Find where the given text appears and provide that cell's center as (x, y) coordinate. 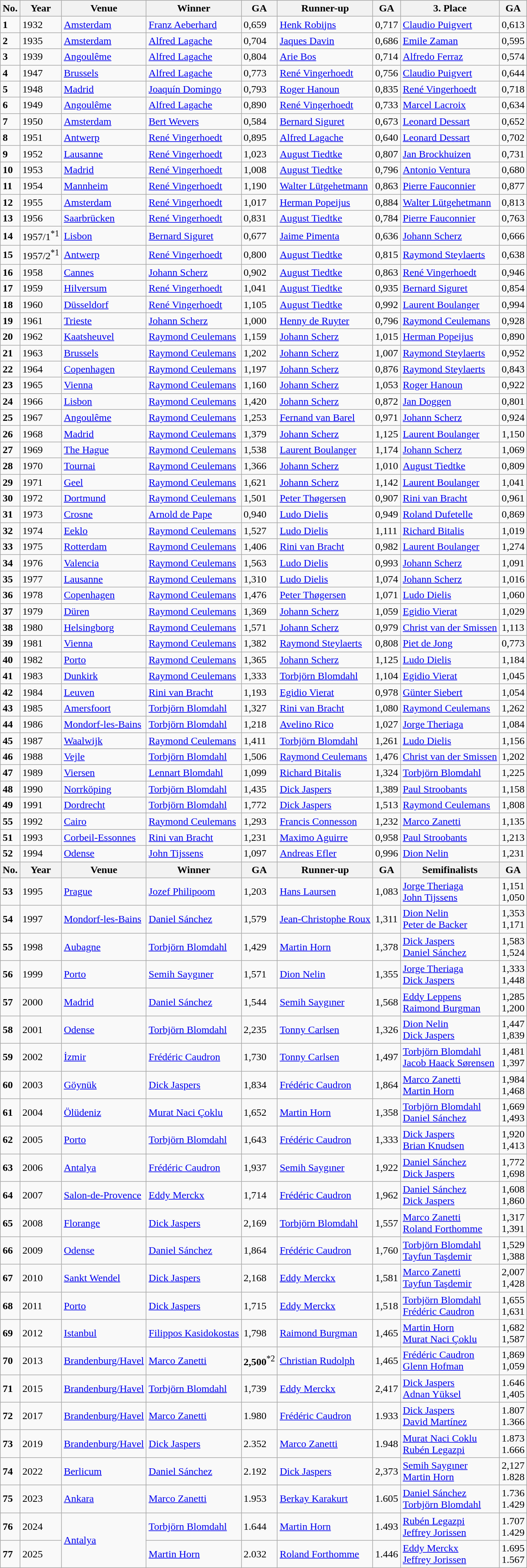
1,760 (387, 1251)
2,500*2 (260, 1361)
1976 (41, 563)
1,111 (387, 531)
0,876 (387, 369)
77 (10, 1554)
Arie Bos (325, 57)
1,6821,587 (513, 1333)
75 (10, 1498)
Jaques Davin (325, 41)
Emile Zaman (450, 41)
1980 (41, 627)
0,800 (260, 255)
1969 (41, 450)
1,4471,839 (513, 1029)
0,686 (387, 41)
Lennart Blomdahl (194, 773)
0,677 (260, 236)
1,017 (260, 202)
Waalwijk (104, 741)
Rubén Legazpi Jeffrey Jorissen (450, 1526)
0,815 (387, 255)
0,652 (513, 121)
Göynük (104, 1085)
Cairo (104, 821)
1,9841,468 (513, 1085)
1.446 (387, 1554)
1966 (41, 401)
63 (10, 1168)
Dick Jaspers Brian Knudsen (450, 1140)
1947 (41, 73)
2,169 (260, 1223)
Jorge Theriaga John Tijssens (450, 892)
Jorge Theriaga Dick Jaspers (450, 974)
74 (10, 1471)
1,326 (387, 1029)
Dortmund (104, 498)
0,958 (387, 837)
1984 (41, 692)
1979 (41, 611)
1,715 (260, 1306)
1,7721,698 (513, 1168)
1.6461,405 (513, 1388)
0,854 (513, 288)
0,804 (260, 57)
Berkay Karakurt (325, 1498)
0,895 (260, 137)
0,702 (513, 137)
0,801 (513, 401)
1,007 (387, 353)
Torbjörn Blomdahl Jacob Haack Sørensen (450, 1057)
1,518 (387, 1306)
0,992 (387, 305)
1967 (41, 417)
42 (10, 692)
Jan Doggen (450, 401)
0,659 (260, 25)
1,084 (513, 724)
1,355 (387, 974)
1956 (41, 218)
1989 (41, 773)
1,5291,388 (513, 1251)
Joaquín Domingo (194, 89)
1955 (41, 202)
0,807 (387, 154)
23 (10, 385)
1,160 (260, 385)
1974 (41, 531)
1.933 (387, 1416)
1986 (41, 724)
65 (10, 1223)
0,952 (513, 353)
61 (10, 1112)
2.352 (260, 1443)
2010 (41, 1278)
1960 (41, 305)
0,763 (513, 218)
Roland Forthomme (325, 1554)
0,680 (513, 170)
1,563 (260, 563)
Crosne (104, 515)
1,083 (387, 892)
1,310 (260, 579)
0,574 (513, 57)
0,928 (513, 321)
0,877 (513, 186)
1,015 (387, 337)
1,962 (387, 1196)
1,6691,493 (513, 1112)
2017 (41, 1416)
1997 (41, 919)
1,6551,631 (513, 1306)
1,714 (260, 1196)
0,634 (513, 105)
2,1271.828 (513, 1471)
0,704 (260, 41)
1,382 (260, 644)
46 (10, 757)
0,979 (387, 627)
1,054 (513, 692)
1,203 (260, 892)
0,613 (513, 25)
70 (10, 1361)
Prague (104, 892)
Tournai (104, 466)
Henk Robijns (325, 25)
62 (10, 1140)
1,435 (260, 789)
2013 (41, 1361)
1958 (41, 272)
14 (10, 236)
1,113 (513, 627)
1,557 (387, 1223)
Arnold de Pape (194, 515)
Aubagne (104, 947)
2011 (41, 1306)
54 (10, 919)
72 (10, 1416)
Trieste (104, 321)
1,772 (260, 805)
2,417 (387, 1388)
2006 (41, 1168)
30 (10, 498)
Marco Zanetti Roland Forthomme (450, 1223)
68 (10, 1306)
0,924 (513, 417)
1975 (41, 547)
1,808 (513, 805)
0,793 (260, 89)
35 (10, 579)
Mannheim (104, 186)
The Hague (104, 450)
20 (10, 337)
0,982 (387, 547)
1.7071.429 (513, 1526)
1954 (41, 186)
Geel (104, 482)
1,3531,171 (513, 919)
26 (10, 434)
1939 (41, 57)
1,293 (260, 821)
Francis Connesson (325, 821)
Murat Naci Çoklu (194, 1112)
1,053 (387, 385)
1,045 (513, 676)
Dion Nelin Peter de Backer (450, 919)
0,714 (387, 57)
1,501 (260, 498)
Marco Zanetti Martin Horn (450, 1085)
1,420 (260, 401)
58 (10, 1029)
1,156 (513, 741)
Fernand van Barel (325, 417)
0,949 (387, 515)
34 (10, 563)
Istanbul (104, 1333)
28 (10, 466)
1,262 (513, 708)
Amersfoort (104, 708)
2,0071,428 (513, 1278)
1,527 (260, 531)
0,718 (513, 89)
0,872 (387, 401)
1970 (41, 466)
1985 (41, 708)
1951 (41, 137)
2,168 (260, 1278)
Torbjörn Blomdahl Daniel Sánchez (450, 1112)
41 (10, 676)
1.953 (260, 1498)
1,3331,448 (513, 974)
1,365 (260, 660)
1,369 (260, 611)
1,105 (260, 305)
1,429 (260, 947)
Sankt Wendel (104, 1278)
29 (10, 482)
Avelino Rico (325, 724)
1.8731.666 (513, 1443)
1,008 (260, 170)
71 (10, 1388)
2025 (41, 1554)
32 (10, 531)
1,621 (260, 482)
1962 (41, 337)
Semih Saygıner Martin Horn (450, 1471)
57 (10, 1002)
40 (10, 660)
1987 (41, 741)
Günter Siebert (450, 692)
Maximo Aguirre (325, 837)
Dordrecht (104, 805)
Eddy Leppens Raimond Burgman (450, 1002)
1.948 (387, 1443)
1992 (41, 821)
24 (10, 401)
1.493 (387, 1526)
1991 (41, 805)
1957/2*1 (41, 255)
1,3171,391 (513, 1223)
Jan Brockhuizen (450, 154)
1,652 (260, 1112)
Martin Horn Murat Naci Çoklu (450, 1333)
Viersen (104, 773)
1,135 (513, 821)
Dick Jaspers Daniel Sánchez (450, 947)
0,971 (387, 417)
73 (10, 1443)
1,568 (387, 1002)
5 (10, 89)
1.605 (387, 1498)
0,717 (387, 25)
Düren (104, 611)
0,946 (513, 272)
1,193 (260, 692)
Florange (104, 1223)
1978 (41, 595)
Rotterdam (104, 547)
0,961 (513, 498)
1,2851,200 (513, 1002)
Antonio Ventura (450, 170)
Raimond Burgman (325, 1333)
3. Place (450, 8)
47 (10, 773)
1.980 (260, 1416)
1 (10, 25)
Helsingborg (104, 627)
Kaatsheuvel (104, 337)
2 (10, 41)
1,730 (260, 1057)
0,835 (387, 89)
Henny de Ruyter (325, 321)
1,190 (260, 186)
2001 (41, 1029)
1.8071.366 (513, 1416)
1952 (41, 154)
0,584 (260, 121)
1,104 (387, 676)
1,937 (260, 1168)
Saarbrücken (104, 218)
6 (10, 105)
1,071 (387, 595)
76 (10, 1526)
1999 (41, 974)
Semifinalists (450, 870)
Leuven (104, 692)
2012 (41, 1333)
1,019 (513, 531)
John Tijssens (194, 854)
0,884 (387, 202)
1,922 (387, 1168)
66 (10, 1251)
1,080 (387, 708)
0,731 (513, 154)
0,907 (387, 498)
1,379 (260, 434)
1973 (41, 515)
1,643 (260, 1140)
36 (10, 595)
1,174 (387, 450)
Marco Zanetti Tayfun Taşdemir (450, 1278)
1,9201,413 (513, 1140)
1,4811,397 (513, 1057)
1,581 (387, 1278)
1,069 (513, 450)
Düsseldorf (104, 305)
Jozef Philipoom (194, 892)
1,406 (260, 547)
0,994 (513, 305)
31 (10, 515)
1,253 (260, 417)
2022 (41, 1471)
Ankara (104, 1498)
3 (10, 57)
43 (10, 708)
1,074 (387, 579)
1,544 (260, 1002)
1959 (41, 288)
1994 (41, 854)
0,902 (260, 272)
Torbjörn Blomdahl Frédéric Caudron (450, 1306)
Frédéric Caudron Glenn Hofman (450, 1361)
Ölüdeniz (104, 1112)
53 (10, 892)
1,159 (260, 337)
1,274 (513, 547)
Jaime Pimenta (325, 236)
0,996 (387, 854)
1932 (41, 25)
1,150 (513, 434)
56 (10, 974)
1,497 (387, 1057)
Daniel Sánchez Torbjörn Blomdahl (450, 1498)
1,411 (260, 741)
Dick Jaspers David Martínez (450, 1416)
1953 (41, 170)
67 (10, 1278)
2.192 (260, 1471)
Marcel Lacroix (450, 105)
9 (10, 154)
2,373 (387, 1471)
1,579 (260, 919)
69 (10, 1333)
Dion Nelin Dick Jaspers (450, 1029)
15 (10, 255)
0,869 (513, 515)
1,1511,050 (513, 892)
1,739 (260, 1388)
12 (10, 202)
Hans Laursen (325, 892)
1,6081,860 (513, 1196)
Berlicum (104, 1471)
1,327 (260, 708)
0,784 (387, 218)
11 (10, 186)
1,197 (260, 369)
1995 (41, 892)
0,638 (513, 255)
19 (10, 321)
17 (10, 288)
Cannes (104, 272)
1981 (41, 644)
2009 (41, 1251)
2024 (41, 1526)
1963 (41, 353)
Hilversum (104, 288)
0,595 (513, 41)
1,506 (260, 757)
13 (10, 218)
0,733 (387, 105)
1977 (41, 579)
1,798 (260, 1333)
1950 (41, 121)
10 (10, 170)
1,142 (387, 482)
2002 (41, 1057)
1957/1*1 (41, 236)
0,636 (387, 236)
0,640 (387, 137)
Roland Dufetelle (450, 515)
Corbeil-Essonnes (104, 837)
1,225 (513, 773)
Alfredo Ferraz (450, 57)
1.7361.429 (513, 1498)
1,213 (513, 837)
2015 (41, 1388)
1,834 (260, 1085)
27 (10, 450)
1,010 (387, 466)
37 (10, 611)
Andreas Efler (325, 854)
48 (10, 789)
2005 (41, 1140)
4 (10, 73)
22 (10, 369)
49 (10, 805)
1,8691,059 (513, 1361)
Torbjörn Blomdahl Tayfun Taşdemir (450, 1251)
1990 (41, 789)
2003 (41, 1085)
1,5831,524 (513, 947)
0,940 (260, 515)
1,000 (260, 321)
İzmir (104, 1057)
1,091 (513, 563)
0,644 (513, 73)
Bert Wevers (194, 121)
Vejle (104, 757)
38 (10, 627)
0,666 (513, 236)
1,158 (513, 789)
Dick Jaspers Adnan Yüksel (450, 1388)
1,232 (387, 821)
1,184 (513, 660)
1,513 (387, 805)
Murat Naci Coklu Rubén Legazpi (450, 1443)
1,023 (260, 154)
2004 (41, 1112)
1935 (41, 41)
0,978 (387, 692)
0,808 (387, 644)
1949 (41, 105)
Eeklo (104, 531)
64 (10, 1196)
1,016 (513, 579)
45 (10, 741)
1,324 (387, 773)
1,097 (260, 854)
1,538 (260, 450)
Dunkirk (104, 676)
Valencia (104, 563)
1,099 (260, 773)
1,218 (260, 724)
16 (10, 272)
1964 (41, 369)
1972 (41, 498)
2,235 (260, 1029)
51 (10, 837)
2019 (41, 1443)
Jorge Theriaga (450, 724)
2000 (41, 1002)
1965 (41, 385)
1,366 (260, 466)
1998 (41, 947)
1,027 (387, 724)
2.032 (260, 1554)
1,261 (387, 741)
0,843 (513, 369)
1993 (41, 837)
Jean-Christophe Roux (325, 919)
2023 (41, 1498)
0,809 (513, 466)
Piet de Jong (450, 644)
1,060 (513, 595)
0,831 (260, 218)
44 (10, 724)
18 (10, 305)
8 (10, 137)
59 (10, 1057)
1948 (41, 89)
2008 (41, 1223)
0,935 (387, 288)
1961 (41, 321)
1983 (41, 676)
7 (10, 121)
0,756 (387, 73)
1.6951.567 (513, 1554)
1,311 (387, 919)
1971 (41, 482)
39 (10, 644)
60 (10, 1085)
1988 (41, 757)
Franz Aeberhard (194, 25)
1,389 (387, 789)
25 (10, 417)
Christian Rudolph (325, 1361)
Salon-de-Provence (104, 1196)
0,813 (513, 202)
Norrköping (104, 789)
Eddy Merckx Jeffrey Jorissen (450, 1554)
1982 (41, 660)
21 (10, 353)
33 (10, 547)
0,922 (513, 385)
1,358 (387, 1112)
Filippos Kasidokostas (194, 1333)
1.644 (260, 1526)
1,378 (387, 947)
1968 (41, 434)
52 (10, 854)
0,673 (387, 121)
1,059 (387, 611)
0,993 (387, 563)
2007 (41, 1196)
1,029 (513, 611)
